For the text-containing cell, return its midpoint in (x, y) coordinate format. 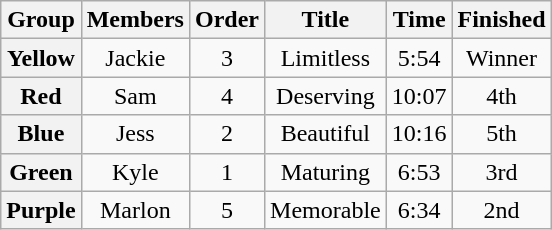
6:53 (419, 172)
Kyle (135, 172)
3 (226, 58)
5th (502, 134)
Title (326, 20)
Time (419, 20)
4 (226, 96)
Yellow (41, 58)
Jackie (135, 58)
5 (226, 210)
Blue (41, 134)
Jess (135, 134)
10:16 (419, 134)
Finished (502, 20)
3rd (502, 172)
Limitless (326, 58)
Marlon (135, 210)
Sam (135, 96)
Winner (502, 58)
4th (502, 96)
2nd (502, 210)
5:54 (419, 58)
Red (41, 96)
Deserving (326, 96)
Purple (41, 210)
Beautiful (326, 134)
Maturing (326, 172)
1 (226, 172)
Order (226, 20)
Memorable (326, 210)
Members (135, 20)
Green (41, 172)
10:07 (419, 96)
6:34 (419, 210)
2 (226, 134)
Group (41, 20)
